Determine the [X, Y] coordinate at the center of the cell enclosing the given text.  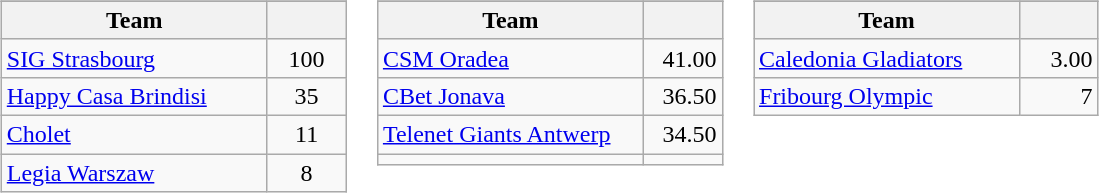
Happy Casa Brindisi [134, 96]
41.00 [682, 58]
SIG Strasbourg [134, 58]
35 [306, 96]
Cholet [134, 134]
34.50 [682, 134]
11 [306, 134]
CBet Jonava [510, 96]
100 [306, 58]
7 [1060, 96]
36.50 [682, 96]
3.00 [1060, 58]
Legia Warszaw [134, 173]
CSM Oradea [510, 58]
Telenet Giants Antwerp [510, 134]
8 [306, 173]
Fribourg Olympic [887, 96]
Caledonia Gladiators [887, 58]
